Return the (X, Y) coordinate for the center point of the cell that contains the specified text.  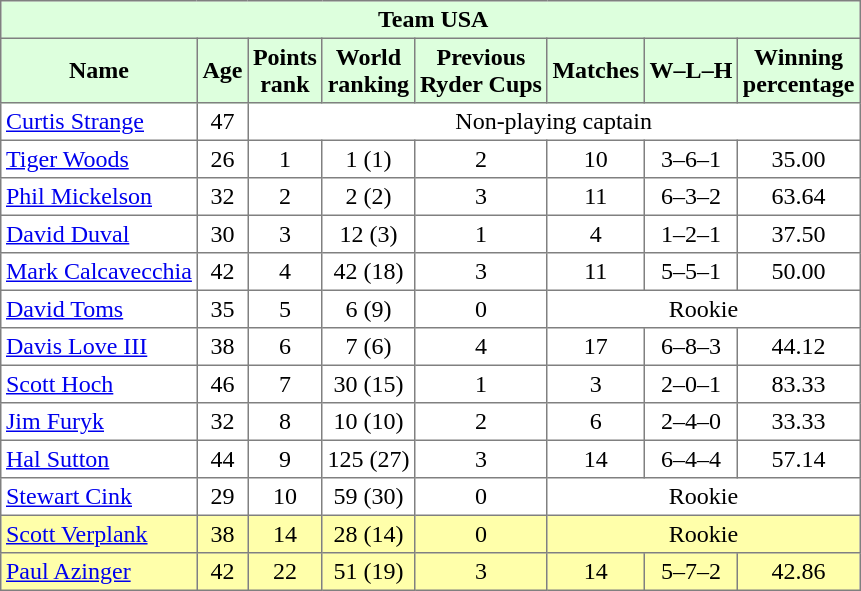
Hal Sutton (99, 459)
8 (286, 422)
57.14 (799, 459)
35.00 (799, 159)
22 (286, 572)
50.00 (799, 272)
42.86 (799, 572)
Stewart Cink (99, 497)
Phil Mickelson (99, 197)
37.50 (799, 234)
44 (222, 459)
26 (222, 159)
30 (222, 234)
Matches (596, 70)
Name (99, 70)
63.64 (799, 197)
Scott Hoch (99, 384)
Paul Azinger (99, 572)
6–8–3 (690, 347)
2–4–0 (690, 422)
2 (2) (368, 197)
83.33 (799, 384)
David Duval (99, 234)
David Toms (99, 309)
Pointsrank (286, 70)
Non-playing captain (554, 122)
Age (222, 70)
7 (6) (368, 347)
9 (286, 459)
Tiger Woods (99, 159)
6–3–2 (690, 197)
Worldranking (368, 70)
1–2–1 (690, 234)
5–5–1 (690, 272)
Mark Calcavecchia (99, 272)
PreviousRyder Cups (482, 70)
10 (10) (368, 422)
51 (19) (368, 572)
6–4–4 (690, 459)
5 (286, 309)
W–L–H (690, 70)
17 (596, 347)
Winningpercentage (799, 70)
35 (222, 309)
33.33 (799, 422)
125 (27) (368, 459)
42 (18) (368, 272)
5–7–2 (690, 572)
30 (15) (368, 384)
12 (3) (368, 234)
28 (14) (368, 534)
1 (1) (368, 159)
2–0–1 (690, 384)
59 (30) (368, 497)
Curtis Strange (99, 122)
3–6–1 (690, 159)
Scott Verplank (99, 534)
6 (9) (368, 309)
47 (222, 122)
Team USA (430, 20)
Jim Furyk (99, 422)
29 (222, 497)
46 (222, 384)
7 (286, 384)
Davis Love III (99, 347)
44.12 (799, 347)
